Detect which cell encompasses the target text, then output its (X, Y) center coordinate. 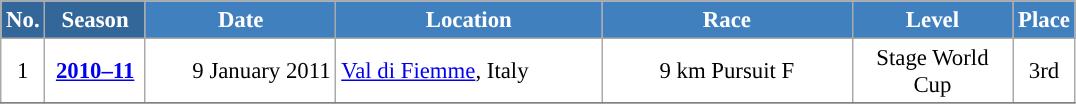
Location (469, 20)
Val di Fiemme, Italy (469, 72)
Date (240, 20)
No. (23, 20)
9 January 2011 (240, 72)
2010–11 (95, 72)
Level (932, 20)
1 (23, 72)
Season (95, 20)
3rd (1044, 72)
Race (728, 20)
9 km Pursuit F (728, 72)
Place (1044, 20)
Stage World Cup (932, 72)
